Find where the given text appears and provide that cell's center as (X, Y) coordinate. 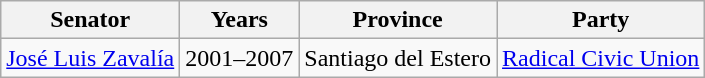
Santiago del Estero (398, 58)
Radical Civic Union (601, 58)
José Luis Zavalía (90, 58)
Party (601, 20)
Years (240, 20)
2001–2007 (240, 58)
Province (398, 20)
Senator (90, 20)
